Extract the [x, y] coordinate from the center of the cell holding the provided text.  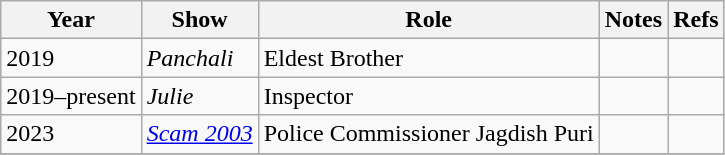
2019 [71, 58]
Panchali [200, 58]
Notes [633, 20]
2019–present [71, 96]
Refs [696, 20]
Inspector [428, 96]
Julie [200, 96]
Role [428, 20]
Police Commissioner Jagdish Puri [428, 134]
Scam 2003 [200, 134]
2023 [71, 134]
Eldest Brother [428, 58]
Show [200, 20]
Year [71, 20]
